From the cell containing the given text, extract its center point as [X, Y] coordinate. 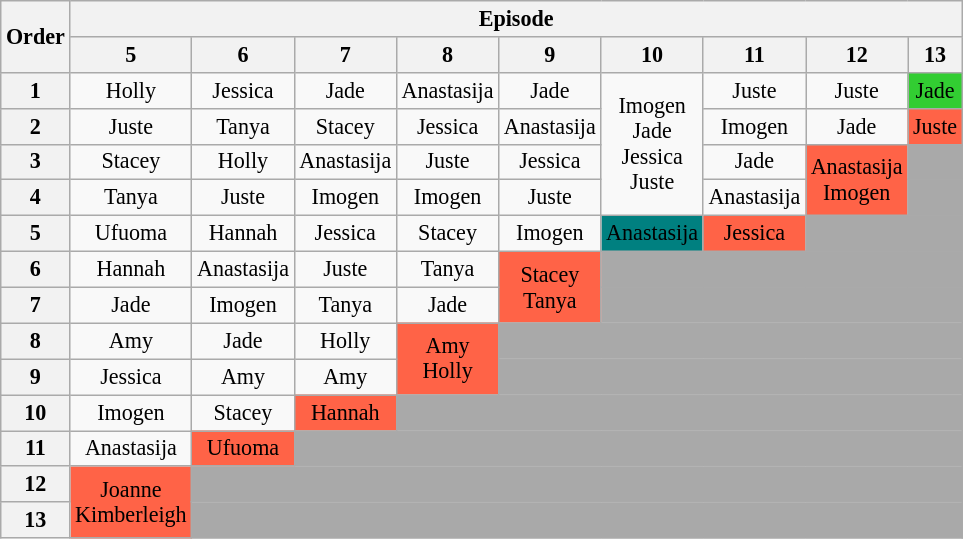
Order [36, 36]
4 [36, 198]
Episode [516, 18]
ImogenJadeJessicaJuste [652, 144]
Anastasija Imogen [857, 180]
Joanne Kimberleigh [131, 502]
2 [36, 126]
Stacey Tanya [550, 287]
Amy Holly [447, 359]
3 [36, 162]
1 [36, 90]
